Locate the cell with the specified text and output its [x, y] center coordinate. 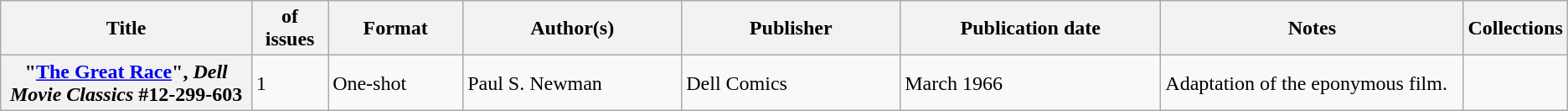
Dell Comics [791, 82]
Publication date [1030, 29]
Title [126, 29]
Adaptation of the eponymous film. [1312, 82]
Publisher [791, 29]
1 [290, 82]
Format [395, 29]
of issues [290, 29]
One-shot [395, 82]
"The Great Race", Dell Movie Classics #12-299-603 [126, 82]
Collections [1515, 29]
Notes [1312, 29]
March 1966 [1030, 82]
Author(s) [573, 29]
Paul S. Newman [573, 82]
